Scan for the cell matching the given text and deliver its (x, y) coordinate at center. 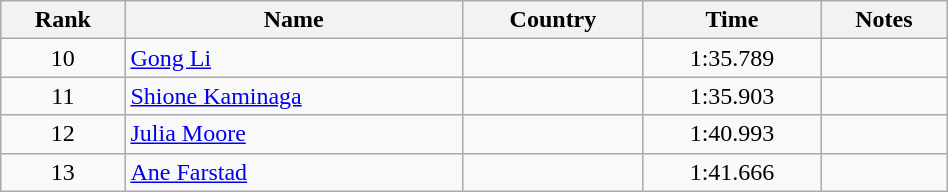
Julia Moore (294, 134)
13 (63, 172)
1:41.666 (732, 172)
1:40.993 (732, 134)
Notes (884, 20)
Ane Farstad (294, 172)
Rank (63, 20)
Country (552, 20)
Time (732, 20)
Gong Li (294, 58)
11 (63, 96)
1:35.903 (732, 96)
Shione Kaminaga (294, 96)
1:35.789 (732, 58)
12 (63, 134)
10 (63, 58)
Name (294, 20)
